From the cell containing the given text, extract its center point as [X, Y] coordinate. 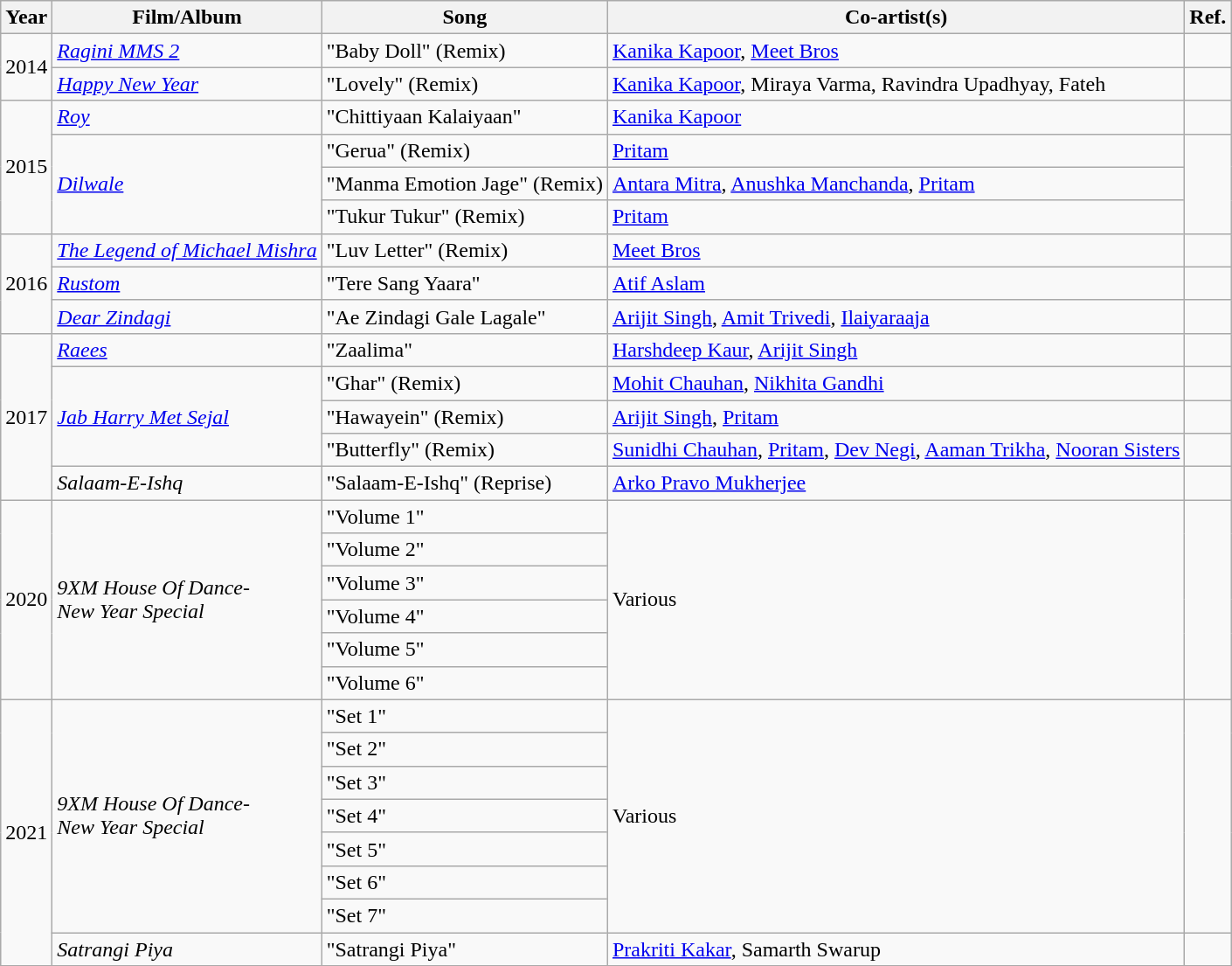
"Satrangi Piya" [465, 949]
Kanika Kapoor, Miraya Varma, Ravindra Upadhyay, Fateh [896, 84]
Year [26, 17]
"Volume 3" [465, 583]
Happy New Year [187, 84]
"Set 2" [465, 749]
Rustom [187, 283]
Arijit Singh, Amit Trivedi, Ilaiyaraaja [896, 316]
Mohit Chauhan, Nikhita Gandhi [896, 383]
The Legend of Michael Mishra [187, 250]
Song [465, 17]
2017 [26, 416]
Meet Bros [896, 250]
2020 [26, 600]
"Ghar" (Remix) [465, 383]
Film/Album [187, 17]
"Set 7" [465, 915]
2021 [26, 832]
Prakriti Kakar, Samarth Swarup [896, 949]
"Set 5" [465, 849]
Sunidhi Chauhan, Pritam, Dev Negi, Aaman Trikha, Nooran Sisters [896, 450]
"Volume 5" [465, 650]
Kanika Kapoor, Meet Bros [896, 51]
Atif Aslam [896, 283]
"Zaalima" [465, 350]
"Set 3" [465, 782]
Ragini MMS 2 [187, 51]
"Set 1" [465, 716]
"Hawayein" (Remix) [465, 417]
"Butterfly" (Remix) [465, 450]
2014 [26, 67]
Salaam-E-Ishq [187, 483]
Raees [187, 350]
Arko Pravo Mukherjee [896, 483]
"Volume 1" [465, 517]
2016 [26, 283]
"Luv Letter" (Remix) [465, 250]
"Gerua" (Remix) [465, 150]
Co-artist(s) [896, 17]
"Baby Doll" (Remix) [465, 51]
Dear Zindagi [187, 316]
"Volume 6" [465, 683]
"Set 4" [465, 816]
Roy [187, 117]
Satrangi Piya [187, 949]
"Chittiyaan Kalaiyaan" [465, 117]
"Set 6" [465, 882]
"Tere Sang Yaara" [465, 283]
"Manma Emotion Jage" (Remix) [465, 184]
"Volume 2" [465, 550]
Harshdeep Kaur, Arijit Singh [896, 350]
Dilwale [187, 184]
"Volume 4" [465, 616]
"Salaam-E-Ishq" (Reprise) [465, 483]
"Lovely" (Remix) [465, 84]
Jab Harry Met Sejal [187, 416]
Kanika Kapoor [896, 117]
"Ae Zindagi Gale Lagale" [465, 316]
"Tukur Tukur" (Remix) [465, 217]
Antara Mitra, Anushka Manchanda, Pritam [896, 184]
2015 [26, 167]
Ref. [1208, 17]
Arijit Singh, Pritam [896, 417]
